Locate the cell with the specified text and output its (x, y) center coordinate. 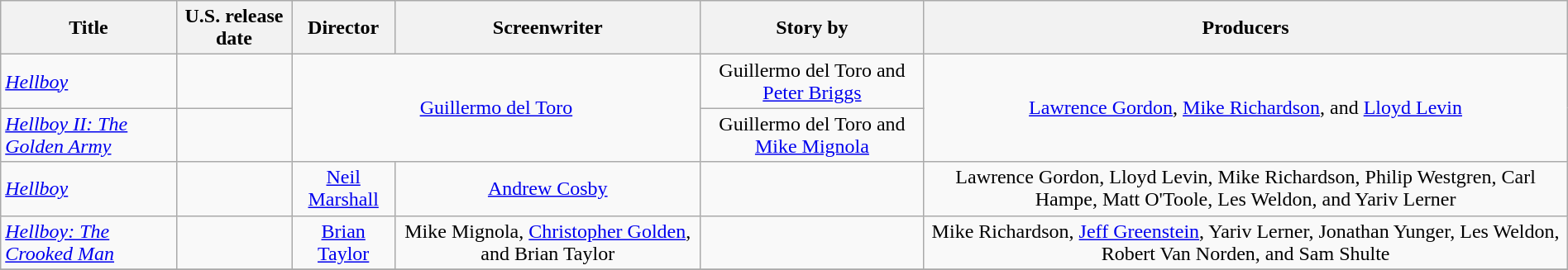
Guillermo del Toro (496, 108)
Andrew Cosby (547, 188)
Guillermo del Toro and Mike Mignola (812, 135)
Mike Mignola, Christopher Golden, and Brian Taylor (547, 243)
Hellboy II: The Golden Army (88, 135)
Story by (812, 28)
Title (88, 28)
Director (344, 28)
U.S. release date (234, 28)
Hellboy: The Crooked Man (88, 243)
Guillermo del Toro and Peter Briggs (812, 81)
Brian Taylor (344, 243)
Producers (1245, 28)
Lawrence Gordon, Lloyd Levin, Mike Richardson, Philip Westgren, Carl Hampe, Matt O'Toole, Les Weldon, and Yariv Lerner (1245, 188)
Lawrence Gordon, Mike Richardson, and Lloyd Levin (1245, 108)
Screenwriter (547, 28)
Mike Richardson, Jeff Greenstein, Yariv Lerner, Jonathan Yunger, Les Weldon, Robert Van Norden, and Sam Shulte (1245, 243)
Neil Marshall (344, 188)
